Identify which cell holds the provided text, then report its (x, y) central coordinate. 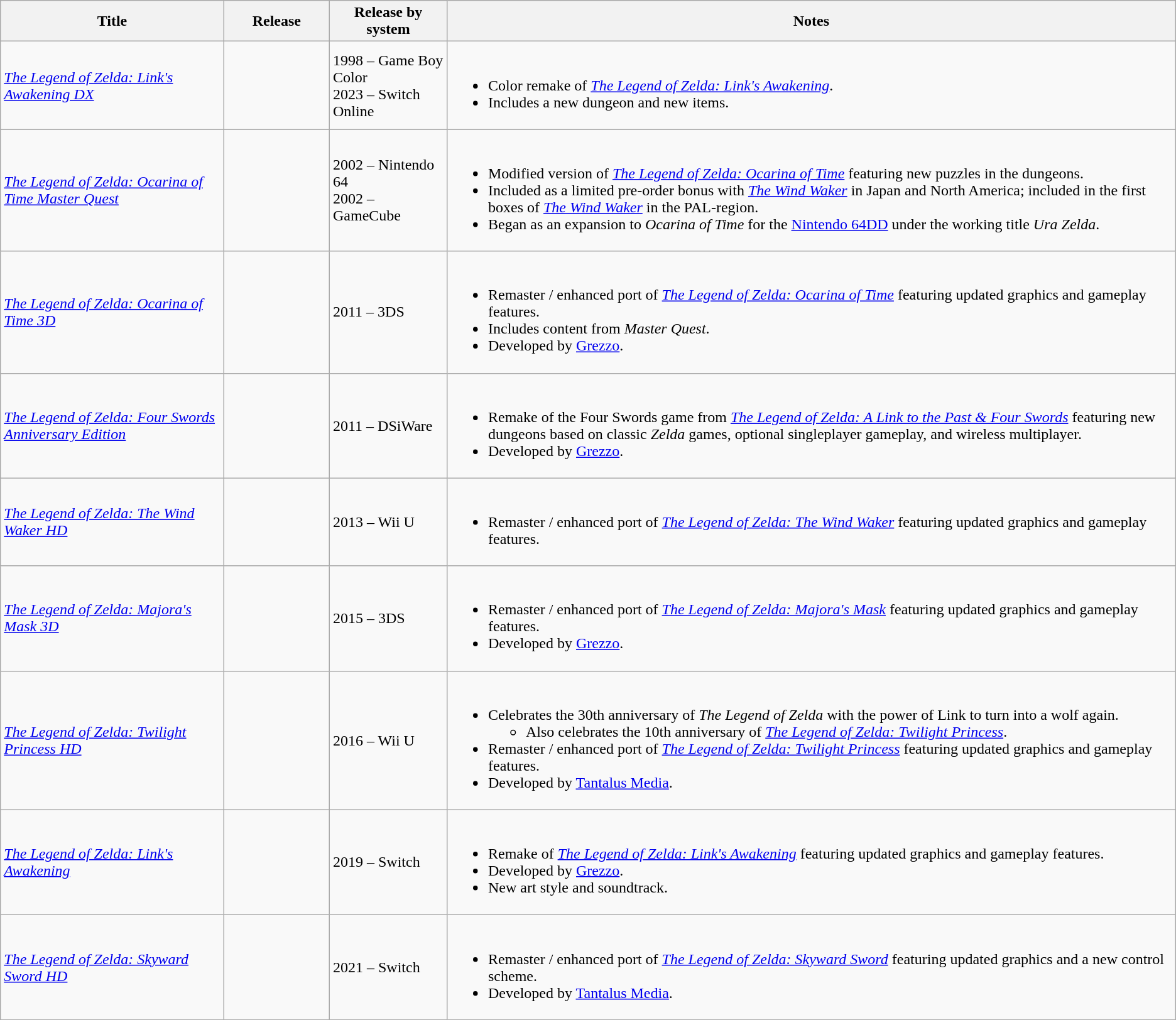
The Legend of Zelda: Ocarina of Time Master Quest (112, 190)
Notes (811, 21)
2011 – 3DS (388, 312)
Remake of The Legend of Zelda: Link's Awakening featuring updated graphics and gameplay features.Developed by Grezzo.New art style and soundtrack. (811, 862)
The Legend of Zelda: Four Swords Anniversary Edition (112, 426)
Title (112, 21)
Remaster / enhanced port of The Legend of Zelda: The Wind Waker featuring updated graphics and gameplay features. (811, 522)
2016 – Wii U (388, 740)
2021 – Switch (388, 967)
Remaster / enhanced port of The Legend of Zelda: Skyward Sword featuring updated graphics and a new control scheme.Developed by Tantalus Media. (811, 967)
1998 – Game Boy Color2023 – Switch Online (388, 85)
2019 – Switch (388, 862)
Remaster / enhanced port of The Legend of Zelda: Majora's Mask featuring updated graphics and gameplay features.Developed by Grezzo. (811, 618)
The Legend of Zelda: Ocarina of Time 3D (112, 312)
Release by system (388, 21)
2002 – Nintendo 64 2002 – GameCube (388, 190)
Release (276, 21)
Color remake of The Legend of Zelda: Link's Awakening.Includes a new dungeon and new items. (811, 85)
The Legend of Zelda: Skyward Sword HD (112, 967)
The Legend of Zelda: Link's Awakening DX (112, 85)
The Legend of Zelda: Twilight Princess HD (112, 740)
The Legend of Zelda: Majora's Mask 3D (112, 618)
2011 – DSiWare (388, 426)
The Legend of Zelda: The Wind Waker HD (112, 522)
The Legend of Zelda: Link's Awakening (112, 862)
2015 – 3DS (388, 618)
2013 – Wii U (388, 522)
